Return [X, Y] of the center of cell containing provided text 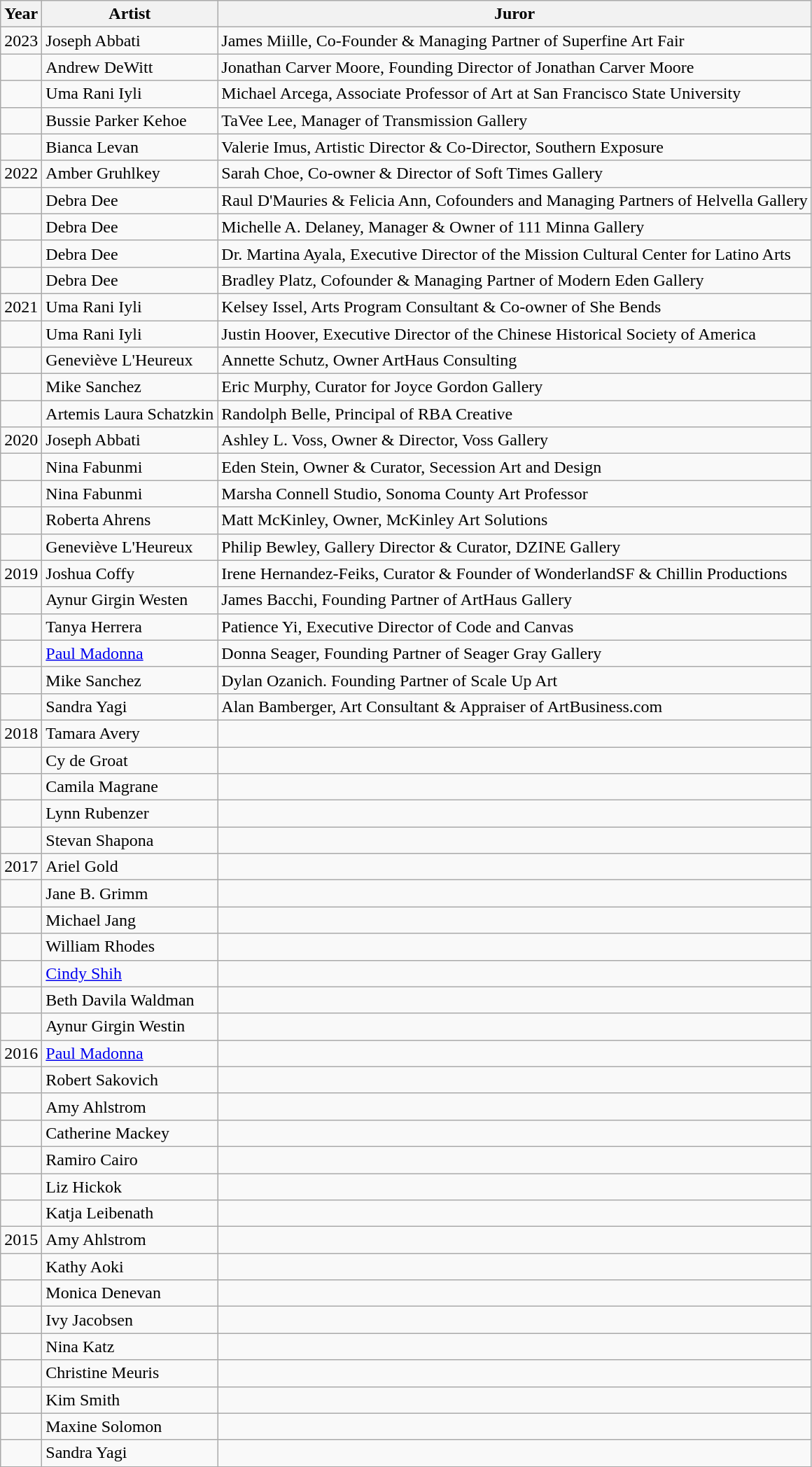
Michael Arcega, Associate Professor of Art at San Francisco State University [515, 94]
Tanya Herrera [130, 627]
Beth Davila Waldman [130, 1000]
Alan Bamberger, Art Consultant & Appraiser of ArtBusiness.com [515, 707]
Michael Jang [130, 920]
Irene Hernandez-Feiks, Curator & Founder of WonderlandSF & Chillin Productions [515, 573]
Jane B. Grimm [130, 894]
Roberta Ahrens [130, 520]
Robert Sakovich [130, 1080]
Matt McKinley, Owner, McKinley Art Solutions⁠ [515, 520]
Aynur Girgin Westen [130, 600]
Annette Schutz, Owner ArtHaus Consulting [515, 361]
Sarah Choe, Co-owner & Director of Soft Times Gallery [515, 174]
Kelsey Issel, Arts Program Consultant & Co-owner of She Bends [515, 307]
Ivy Jacobsen [130, 1320]
2016 [21, 1053]
Eden Stein, Owner & Curator, Secession Art and Design [515, 467]
Marsha Connell Studio, Sonoma County Art Professor⁠ [515, 494]
Maxine Solomon [130, 1426]
James Miille, Co-Founder & Managing Partner of Superfine Art Fair [515, 41]
2023 [21, 41]
Patience Yi, Executive Director of Code and Canvas [515, 627]
TaVee Lee, Manager of Transmission Gallery [515, 120]
Artist [130, 14]
James Bacchi, Founding Partner of ArtHaus Gallery [515, 600]
Dylan Ozanich. Founding Partner of Scale Up Art [515, 680]
Artemis Laura Schatzkin [130, 414]
Year [21, 14]
Bussie Parker Kehoe [130, 120]
2022 [21, 174]
Kathy Aoki [130, 1267]
2017 [21, 867]
Ramiro Cairo [130, 1160]
2015 [21, 1240]
Katja Leibenath [130, 1214]
Camila Magrane [130, 787]
Liz Hickok [130, 1187]
2018 [21, 733]
2020 [21, 440]
Juror [515, 14]
Philip Bewley, Gallery Director & Curator, DZINE Gallery [515, 547]
Ashley L. Voss, Owner & Director, Voss Gallery [515, 440]
2021 [21, 307]
2019 [21, 573]
Cy de Groat [130, 760]
Dr. Martina Ayala, Executive Director of the Mission Cultural Center for Latino Arts [515, 253]
Jonathan Carver Moore, Founding Director of Jonathan Carver Moore [515, 67]
Donna Seager, Founding Partner of Seager Gray Gallery [515, 653]
Bradley Platz, Cofounder & Managing Partner of Modern Eden Gallery [515, 280]
Christine Meuris [130, 1373]
Andrew DeWitt [130, 67]
Aynur Girgin Westin [130, 1027]
Monica Denevan [130, 1293]
Joshua Coffy [130, 573]
Lynn Rubenzer [130, 814]
Tamara Avery [130, 733]
Raul D'Mauries & Felicia Ann, Cofounders and Managing Partners of Helvella Gallery [515, 200]
Justin Hoover, Executive Director of the Chinese Historical Society of America [515, 334]
Eric Murphy, Curator for Joyce Gordon Gallery [515, 387]
Stevan Shapona [130, 840]
Catherine Mackey [130, 1133]
William Rhodes [130, 947]
Bianca Levan [130, 147]
Kim Smith [130, 1400]
Cindy Shih [130, 973]
Michelle A. Delaney, Manager & Owner of 111 Minna Gallery [515, 227]
Randolph Belle, Principal of RBA Creative [515, 414]
Ariel Gold [130, 867]
Nina Katz [130, 1347]
Valerie Imus, Artistic Director & Co-Director, Southern Exposure [515, 147]
Amber Gruhlkey [130, 174]
